Extract the (x, y) coordinate from the center of the cell holding the provided text.  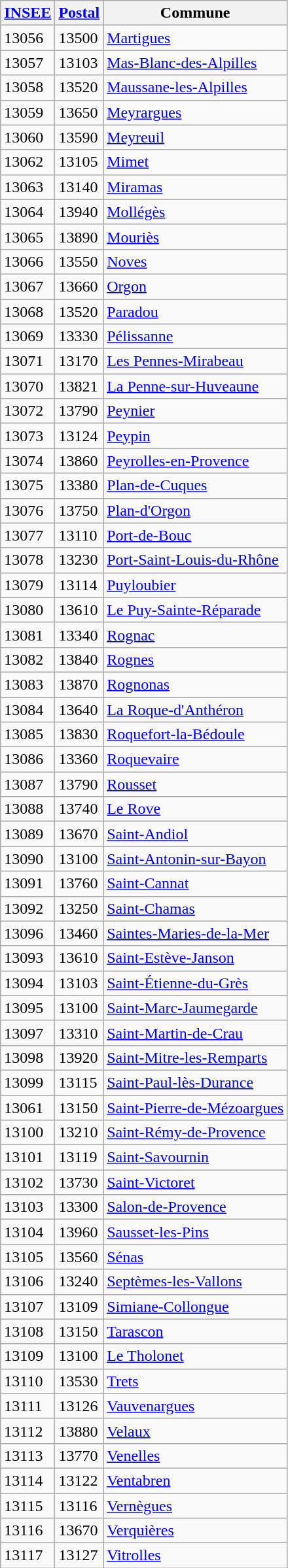
Mimet (195, 162)
13122 (79, 1480)
Vitrolles (195, 1556)
13081 (27, 635)
Saint-Mitre-les-Remparts (195, 1058)
Port-de-Bouc (195, 535)
13590 (79, 137)
13119 (79, 1158)
13077 (27, 535)
Vauvenargues (195, 1406)
13061 (27, 1108)
Paradou (195, 312)
13640 (79, 709)
13082 (27, 659)
13080 (27, 610)
13300 (79, 1207)
13127 (79, 1556)
Velaux (195, 1431)
Saint-Étienne-du-Grès (195, 983)
Roquevaire (195, 759)
Saint-Cannat (195, 884)
Meyreuil (195, 137)
13940 (79, 212)
13310 (79, 1033)
13860 (79, 461)
13083 (27, 684)
13140 (79, 187)
Rousset (195, 784)
13073 (27, 436)
13065 (27, 237)
13095 (27, 1008)
13880 (79, 1431)
13078 (27, 560)
13108 (27, 1331)
Saint-Marc-Jaumegarde (195, 1008)
Salon-de-Provence (195, 1207)
13070 (27, 386)
Orgon (195, 286)
Tarascon (195, 1331)
Maussane-les-Alpilles (195, 88)
Trets (195, 1381)
13098 (27, 1058)
13104 (27, 1232)
Saint-Victoret (195, 1182)
13660 (79, 286)
13096 (27, 933)
Venelles (195, 1456)
Saint-Paul-lès-Durance (195, 1082)
13500 (79, 38)
13117 (27, 1556)
13062 (27, 162)
Rognes (195, 659)
13460 (79, 933)
13094 (27, 983)
13870 (79, 684)
13069 (27, 337)
Rognonas (195, 684)
La Penne-sur-Huveaune (195, 386)
13230 (79, 560)
13058 (27, 88)
13113 (27, 1456)
Les Pennes-Mirabeau (195, 361)
Saint-Martin-de-Crau (195, 1033)
13920 (79, 1058)
Rognac (195, 635)
13068 (27, 312)
13750 (79, 510)
Saint-Rémy-de-Provence (195, 1133)
Ventabren (195, 1480)
Saint-Estève-Janson (195, 958)
13088 (27, 809)
13091 (27, 884)
Le Rove (195, 809)
Sénas (195, 1257)
Verquières (195, 1531)
13740 (79, 809)
Postal (79, 13)
13101 (27, 1158)
13210 (79, 1133)
INSEE (27, 13)
13075 (27, 486)
Le Puy-Sainte-Réparade (195, 610)
Port-Saint-Louis-du-Rhône (195, 560)
13770 (79, 1456)
13330 (79, 337)
13124 (79, 436)
Plan-d'Orgon (195, 510)
13059 (27, 112)
Mouriès (195, 237)
Saint-Andiol (195, 834)
13092 (27, 909)
Mas-Blanc-des-Alpilles (195, 63)
13085 (27, 735)
Peypin (195, 436)
Pélissanne (195, 337)
13063 (27, 187)
Commune (195, 13)
Noves (195, 261)
Vernègues (195, 1505)
13650 (79, 112)
13093 (27, 958)
13056 (27, 38)
Peynier (195, 411)
13089 (27, 834)
13380 (79, 486)
Plan-de-Cuques (195, 486)
Saint-Pierre-de-Mézoargues (195, 1108)
Saint-Antonin-sur-Bayon (195, 859)
13066 (27, 261)
13840 (79, 659)
Saint-Savournin (195, 1158)
La Roque-d'Anthéron (195, 709)
13530 (79, 1381)
13084 (27, 709)
13086 (27, 759)
Sausset-les-Pins (195, 1232)
13550 (79, 261)
Le Tholonet (195, 1356)
13067 (27, 286)
13057 (27, 63)
13102 (27, 1182)
Martigues (195, 38)
13071 (27, 361)
13107 (27, 1307)
13240 (79, 1282)
13250 (79, 909)
13106 (27, 1282)
13126 (79, 1406)
13099 (27, 1082)
Roquefort-la-Bédoule (195, 735)
Peyrolles-en-Provence (195, 461)
13830 (79, 735)
13111 (27, 1406)
13360 (79, 759)
Puyloubier (195, 585)
Mollégès (195, 212)
13087 (27, 784)
13064 (27, 212)
13340 (79, 635)
Saintes-Maries-de-la-Mer (195, 933)
13560 (79, 1257)
13097 (27, 1033)
13760 (79, 884)
13060 (27, 137)
13730 (79, 1182)
13112 (27, 1431)
13960 (79, 1232)
13079 (27, 585)
Miramas (195, 187)
Simiane-Collongue (195, 1307)
Septèmes-les-Vallons (195, 1282)
13821 (79, 386)
13076 (27, 510)
13090 (27, 859)
13170 (79, 361)
13074 (27, 461)
13072 (27, 411)
Meyrargues (195, 112)
Saint-Chamas (195, 909)
13890 (79, 237)
